Extract the (X, Y) coordinate from the center of the cell holding the provided text.  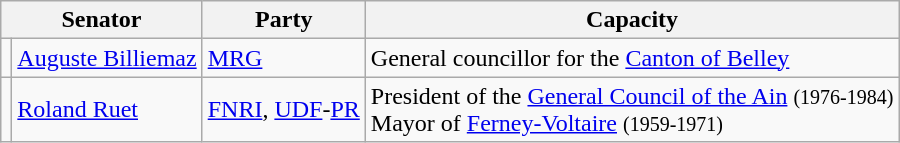
FNRI, UDF-PR (284, 110)
Roland Ruet (107, 110)
Senator (102, 20)
General councillor for the Canton of Belley (632, 58)
Capacity (632, 20)
MRG (284, 58)
Party (284, 20)
President of the General Council of the Ain (1976-1984)Mayor of Ferney-Voltaire (1959-1971) (632, 110)
Auguste Billiemaz (107, 58)
